Extract the (x, y) coordinate from the center of the cell holding the provided text.  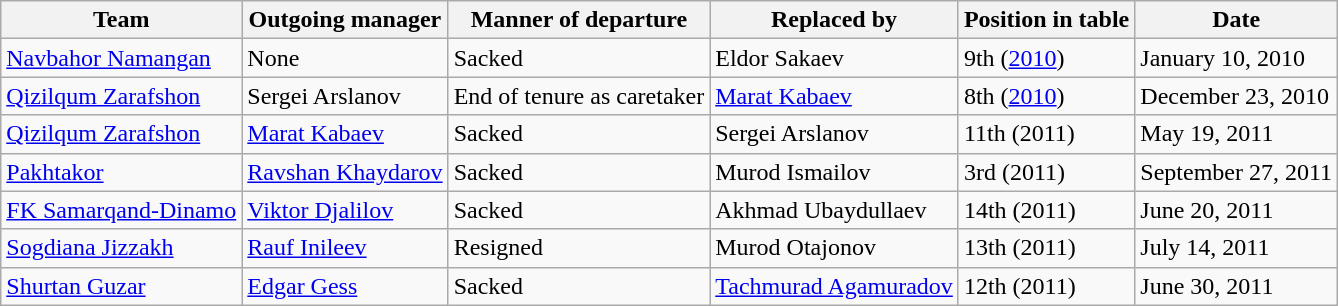
Ravshan Khaydarov (345, 172)
Murod Otajonov (834, 248)
Eldor Sakaev (834, 58)
Viktor Djalilov (345, 210)
8th (2010) (1046, 96)
14th (2011) (1046, 210)
Rauf Inileev (345, 248)
June 20, 2011 (1236, 210)
None (345, 58)
December 23, 2010 (1236, 96)
Shurtan Guzar (122, 286)
Navbahor Namangan (122, 58)
Manner of departure (579, 20)
July 14, 2011 (1236, 248)
Pakhtakor (122, 172)
June 30, 2011 (1236, 286)
9th (2010) (1046, 58)
Tachmurad Agamuradov (834, 286)
Sogdiana Jizzakh (122, 248)
Edgar Gess (345, 286)
11th (2011) (1046, 134)
13th (2011) (1046, 248)
Date (1236, 20)
Position in table (1046, 20)
September 27, 2011 (1236, 172)
Team (122, 20)
Resigned (579, 248)
FK Samarqand-Dinamo (122, 210)
Outgoing manager (345, 20)
12th (2011) (1046, 286)
January 10, 2010 (1236, 58)
Murod Ismailov (834, 172)
End of tenure as caretaker (579, 96)
Replaced by (834, 20)
Akhmad Ubaydullaev (834, 210)
May 19, 2011 (1236, 134)
3rd (2011) (1046, 172)
